Locate the cell with the specified text and output its [X, Y] center coordinate. 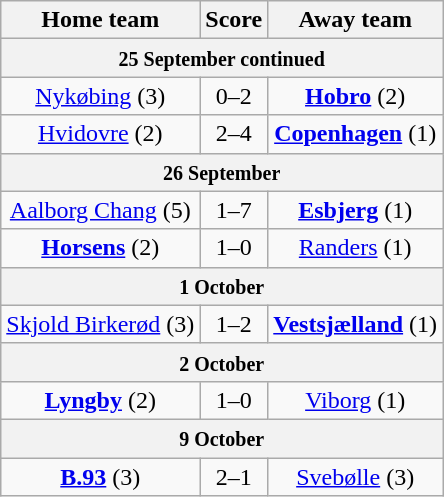
26 September [222, 172]
1 October [222, 286]
0–2 [234, 96]
Away team [356, 20]
Aalborg Chang (5) [100, 210]
Copenhagen (1) [356, 134]
2–4 [234, 134]
Esbjerg (1) [356, 210]
2–1 [234, 477]
2 October [222, 362]
Vestsjælland (1) [356, 324]
9 October [222, 438]
Svebølle (3) [356, 477]
Randers (1) [356, 248]
B.93 (3) [100, 477]
Hobro (2) [356, 96]
25 September continued [222, 58]
Horsens (2) [100, 248]
Nykøbing (3) [100, 96]
Home team [100, 20]
1–2 [234, 324]
Lyngby (2) [100, 400]
Hvidovre (2) [100, 134]
Score [234, 20]
1–7 [234, 210]
Skjold Birkerød (3) [100, 324]
Viborg (1) [356, 400]
